Pinpoint the cell where the given text exists, returning its [X, Y] midpoint coordinate. 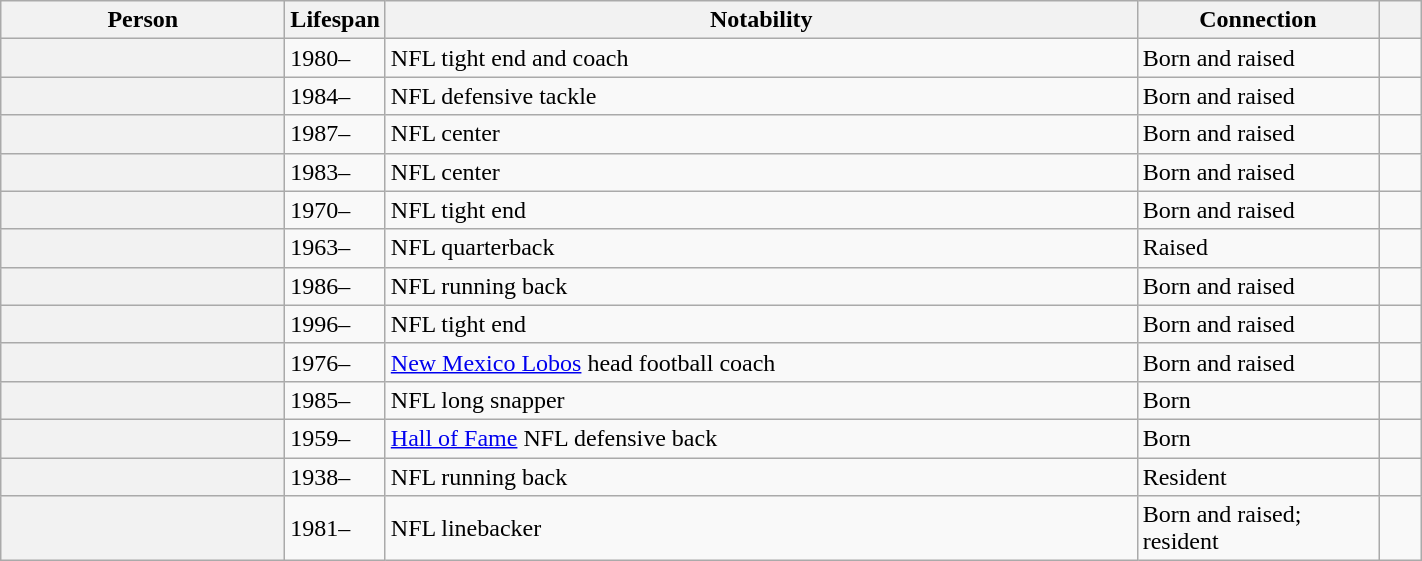
1987– [335, 134]
Born and raised; resident [1258, 528]
1981– [335, 528]
Person [143, 20]
NFL long snapper [761, 400]
Raised [1258, 248]
1959– [335, 438]
NFL quarterback [761, 248]
NFL tight end and coach [761, 58]
New Mexico Lobos head football coach [761, 362]
Connection [1258, 20]
1963– [335, 248]
1970– [335, 210]
1976– [335, 362]
NFL linebacker [761, 528]
Hall of Fame NFL defensive back [761, 438]
Resident [1258, 477]
1980– [335, 58]
NFL defensive tackle [761, 96]
1986– [335, 286]
Lifespan [335, 20]
1983– [335, 172]
1938– [335, 477]
1985– [335, 400]
1996– [335, 324]
Notability [761, 20]
1984– [335, 96]
